Detect which cell encompasses the target text, then output its [x, y] center coordinate. 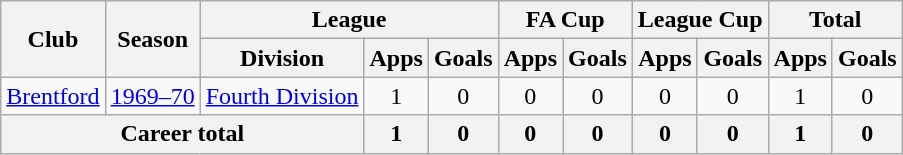
Division [282, 58]
Club [53, 39]
Season [152, 39]
Career total [182, 134]
League Cup [700, 20]
1969–70 [152, 96]
FA Cup [565, 20]
Brentford [53, 96]
Total [835, 20]
League [349, 20]
Fourth Division [282, 96]
